Provide the [x, y] coordinate of the cell's center where the given text is located.  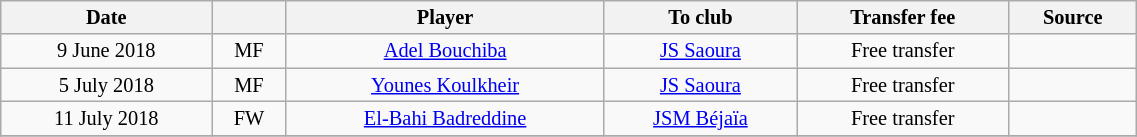
Player [445, 17]
9 June 2018 [106, 51]
Adel Bouchiba [445, 51]
11 July 2018 [106, 118]
Source [1073, 17]
Date [106, 17]
FW [249, 118]
JSM Béjaïa [700, 118]
5 July 2018 [106, 85]
Transfer fee [903, 17]
To club [700, 17]
El-Bahi Badreddine [445, 118]
Younes Koulkheir [445, 85]
